Locate the cell with the specified text and output its (X, Y) center coordinate. 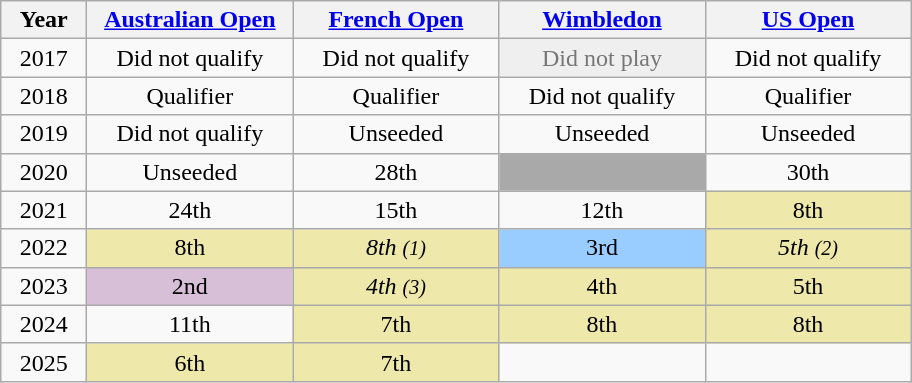
2023 (44, 286)
4th (3) (396, 286)
2nd (190, 286)
2025 (44, 362)
24th (190, 210)
2018 (44, 96)
2020 (44, 172)
US Open (808, 20)
6th (190, 362)
2024 (44, 324)
12th (602, 210)
4th (602, 286)
2022 (44, 248)
Year (44, 20)
5th (2) (808, 248)
30th (808, 172)
2021 (44, 210)
2017 (44, 58)
3rd (602, 248)
8th (1) (396, 248)
5th (808, 286)
28th (396, 172)
11th (190, 324)
2019 (44, 134)
Did not play (602, 58)
French Open (396, 20)
Australian Open (190, 20)
15th (396, 210)
Wimbledon (602, 20)
